Scan for the cell matching the given text and deliver its (X, Y) coordinate at center. 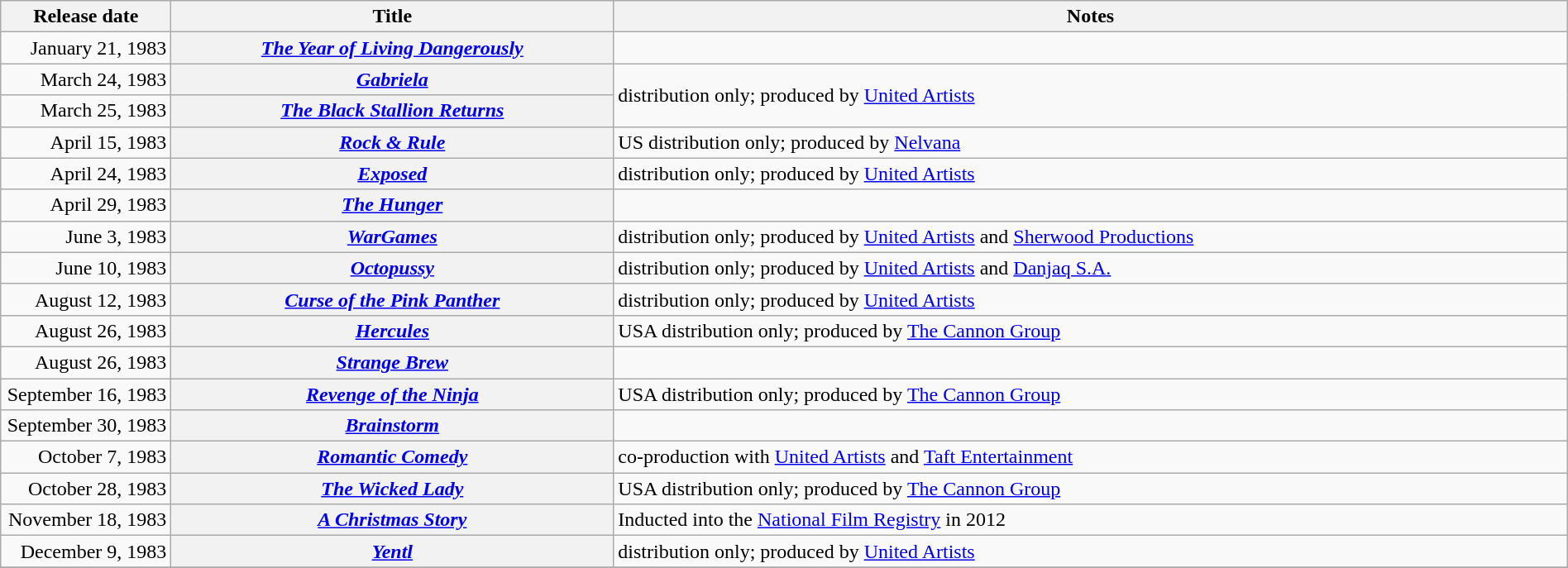
Inducted into the National Film Registry in 2012 (1090, 520)
September 30, 1983 (86, 426)
Octopussy (392, 268)
December 9, 1983 (86, 551)
November 18, 1983 (86, 520)
March 25, 1983 (86, 111)
Exposed (392, 174)
Strange Brew (392, 362)
Notes (1090, 17)
co-production with United Artists and Taft Entertainment (1090, 457)
distribution only; produced by United Artists and Danjaq S.A. (1090, 268)
The Hunger (392, 205)
Hercules (392, 331)
Gabriela (392, 79)
Yentl (392, 551)
Title (392, 17)
US distribution only; produced by Nelvana (1090, 142)
Curse of the Pink Panther (392, 299)
June 10, 1983 (86, 268)
January 21, 1983 (86, 48)
October 28, 1983 (86, 489)
Romantic Comedy (392, 457)
The Year of Living Dangerously (392, 48)
A Christmas Story (392, 520)
The Black Stallion Returns (392, 111)
September 16, 1983 (86, 394)
April 15, 1983 (86, 142)
June 3, 1983 (86, 236)
Revenge of the Ninja (392, 394)
Brainstorm (392, 426)
Release date (86, 17)
The Wicked Lady (392, 489)
April 24, 1983 (86, 174)
Rock & Rule (392, 142)
April 29, 1983 (86, 205)
March 24, 1983 (86, 79)
October 7, 1983 (86, 457)
August 12, 1983 (86, 299)
distribution only; produced by United Artists and Sherwood Productions (1090, 236)
WarGames (392, 236)
